Scan for the cell matching the given text and deliver its [X, Y] coordinate at center. 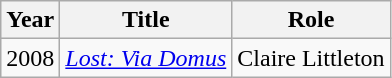
Role [311, 20]
Year [30, 20]
Claire Littleton [311, 58]
Title [146, 20]
Lost: Via Domus [146, 58]
2008 [30, 58]
